Return the (x, y) coordinate for the center point of the cell that contains the specified text.  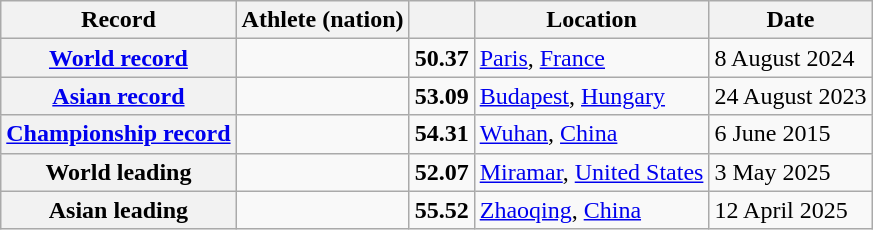
World record (118, 58)
Date (790, 20)
Championship record (118, 134)
Record (118, 20)
53.09 (442, 96)
Location (592, 20)
3 May 2025 (790, 172)
8 August 2024 (790, 58)
50.37 (442, 58)
Budapest, Hungary (592, 96)
12 April 2025 (790, 210)
Asian record (118, 96)
Wuhan, China (592, 134)
54.31 (442, 134)
6 June 2015 (790, 134)
World leading (118, 172)
24 August 2023 (790, 96)
Athlete (nation) (322, 20)
Miramar, United States (592, 172)
Zhaoqing, China (592, 210)
Asian leading (118, 210)
55.52 (442, 210)
Paris, France (592, 58)
52.07 (442, 172)
